From the cell containing the given text, extract its center point as [x, y] coordinate. 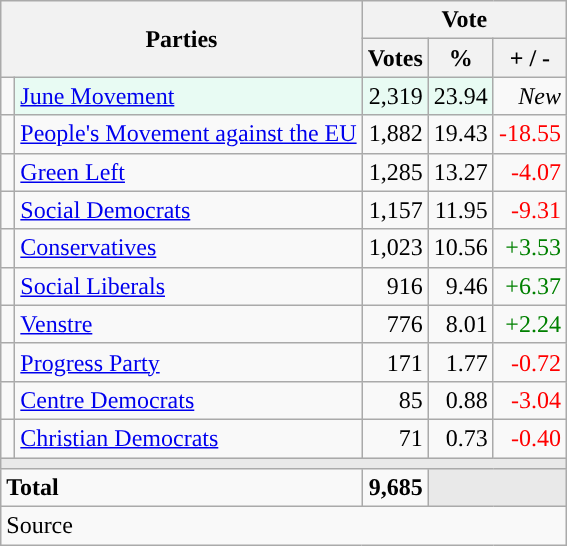
-4.07 [530, 172]
Social Liberals [188, 286]
+2.24 [530, 324]
171 [395, 362]
+6.37 [530, 286]
Conservatives [188, 248]
776 [395, 324]
Total [182, 488]
1,882 [395, 134]
85 [395, 400]
23.94 [460, 96]
Votes [395, 58]
71 [395, 438]
19.43 [460, 134]
-3.04 [530, 400]
2,319 [395, 96]
10.56 [460, 248]
-0.72 [530, 362]
Venstre [188, 324]
-9.31 [530, 210]
Centre Democrats [188, 400]
New [530, 96]
13.27 [460, 172]
0.73 [460, 438]
9.46 [460, 286]
1,157 [395, 210]
+ / - [530, 58]
Source [284, 526]
-0.40 [530, 438]
Christian Democrats [188, 438]
June Movement [188, 96]
+3.53 [530, 248]
9,685 [395, 488]
0.88 [460, 400]
1,285 [395, 172]
% [460, 58]
11.95 [460, 210]
8.01 [460, 324]
1.77 [460, 362]
Social Democrats [188, 210]
Vote [464, 20]
Parties [182, 39]
-18.55 [530, 134]
916 [395, 286]
1,023 [395, 248]
Green Left [188, 172]
People's Movement against the EU [188, 134]
Progress Party [188, 362]
